Extract the (X, Y) coordinate from the center of the cell holding the provided text.  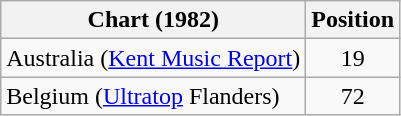
Position (353, 20)
19 (353, 58)
72 (353, 96)
Belgium (Ultratop Flanders) (154, 96)
Australia (Kent Music Report) (154, 58)
Chart (1982) (154, 20)
